Capture the cell that displays the provided text and extract its [x, y] central coordinate. 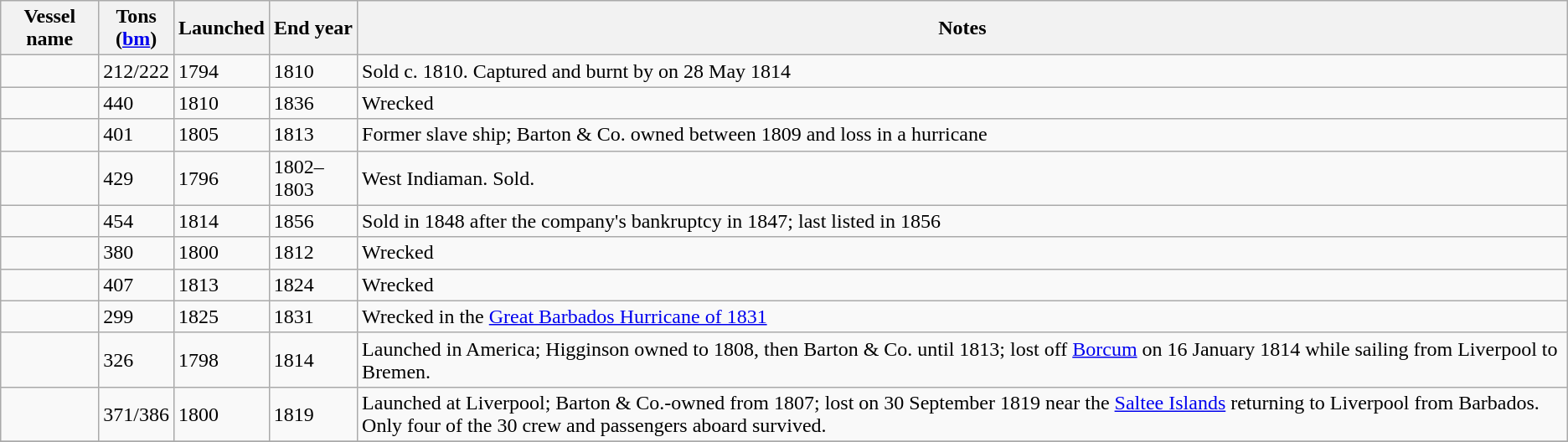
1802–1803 [313, 177]
Launched [222, 28]
Tons(bm) [137, 28]
Sold c. 1810. Captured and burnt by on 28 May 1814 [963, 71]
407 [137, 285]
Sold in 1848 after the company's bankruptcy in 1847; last listed in 1856 [963, 221]
End year [313, 28]
1812 [313, 253]
454 [137, 221]
401 [137, 135]
Former slave ship; Barton & Co. owned between 1809 and loss in a hurricane [963, 135]
1825 [222, 316]
1824 [313, 285]
Wrecked in the Great Barbados Hurricane of 1831 [963, 316]
371/386 [137, 414]
299 [137, 316]
429 [137, 177]
380 [137, 253]
1794 [222, 71]
1856 [313, 221]
212/222 [137, 71]
1796 [222, 177]
440 [137, 103]
West Indiaman. Sold. [963, 177]
1819 [313, 414]
1831 [313, 316]
1805 [222, 135]
1798 [222, 360]
1836 [313, 103]
Vessel name [50, 28]
Notes [963, 28]
326 [137, 360]
